Find where the given text appears and provide that cell's center as [x, y] coordinate. 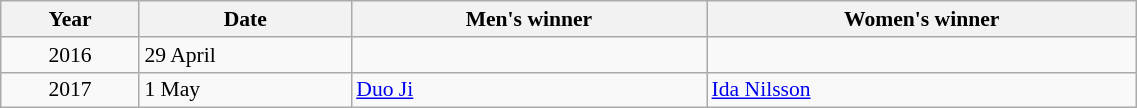
Ida Nilsson [922, 90]
Women's winner [922, 19]
2017 [70, 90]
Men's winner [528, 19]
29 April [245, 55]
Duo Ji [528, 90]
Year [70, 19]
1 May [245, 90]
Date [245, 19]
2016 [70, 55]
